Extract the [X, Y] coordinate from the center of the cell holding the provided text.  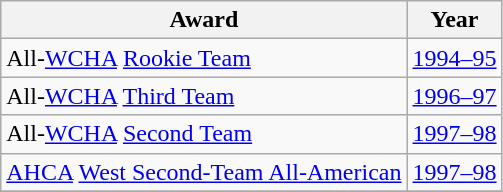
Year [454, 20]
All-WCHA Third Team [204, 96]
1994–95 [454, 58]
All-WCHA Second Team [204, 134]
Award [204, 20]
1996–97 [454, 96]
AHCA West Second-Team All-American [204, 172]
All-WCHA Rookie Team [204, 58]
